For the text-containing cell, return its midpoint in (X, Y) coordinate format. 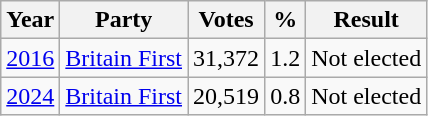
1.2 (286, 58)
Year (30, 20)
31,372 (226, 58)
Votes (226, 20)
Party (124, 20)
2016 (30, 58)
2024 (30, 96)
% (286, 20)
0.8 (286, 96)
20,519 (226, 96)
Result (366, 20)
